Search for the cell housing the specified text and yield its (x, y) center coordinate. 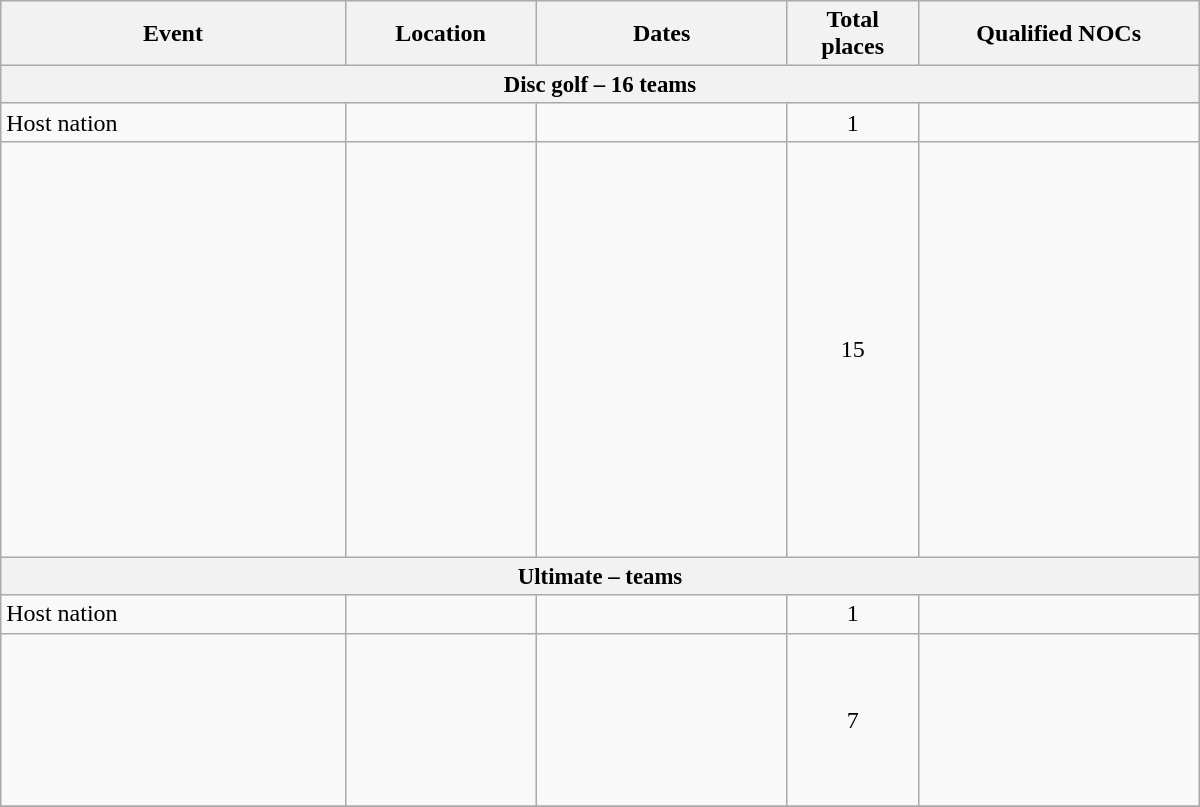
Location (440, 34)
Ultimate – teams (600, 577)
7 (852, 720)
Disc golf – 16 teams (600, 85)
15 (852, 349)
Event (173, 34)
Qualified NOCs (1058, 34)
Total places (852, 34)
Dates (662, 34)
